Locate the cell with the specified text and output its (X, Y) center coordinate. 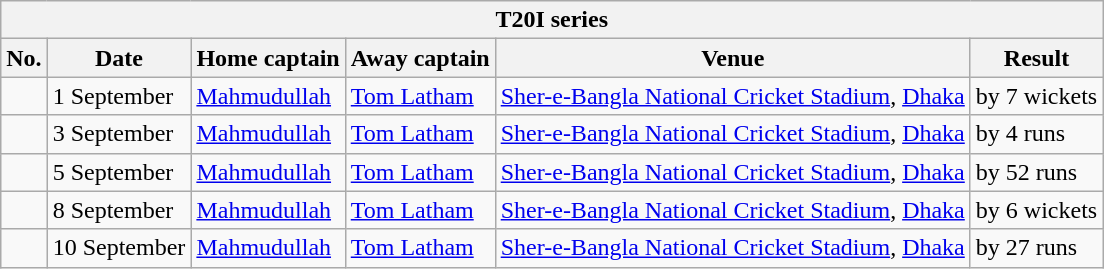
8 September (119, 210)
Venue (732, 58)
by 27 runs (1036, 248)
Away captain (420, 58)
Result (1036, 58)
by 7 wickets (1036, 96)
5 September (119, 172)
3 September (119, 134)
1 September (119, 96)
10 September (119, 248)
Date (119, 58)
by 6 wickets (1036, 210)
by 4 runs (1036, 134)
No. (24, 58)
T20I series (552, 20)
by 52 runs (1036, 172)
Home captain (268, 58)
